Determine the (X, Y) coordinate at the center of the cell enclosing the given text.  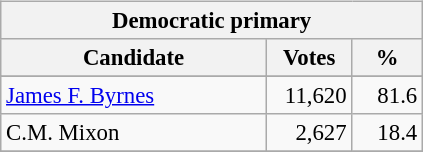
James F. Byrnes (134, 96)
Votes (309, 58)
2,627 (309, 133)
11,620 (309, 96)
C.M. Mixon (134, 133)
% (388, 58)
Democratic primary (212, 21)
81.6 (388, 96)
Candidate (134, 58)
18.4 (388, 133)
